Capture the cell that displays the provided text and extract its (X, Y) central coordinate. 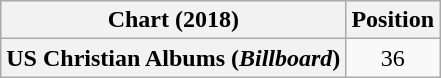
Chart (2018) (174, 20)
Position (393, 20)
36 (393, 58)
US Christian Albums (Billboard) (174, 58)
